Output the (X, Y) coordinate of the center of the cell containing the given text.  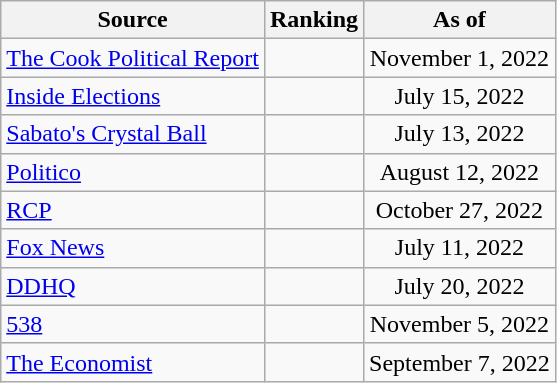
July 11, 2022 (460, 248)
November 5, 2022 (460, 324)
Politico (133, 172)
DDHQ (133, 286)
November 1, 2022 (460, 58)
Fox News (133, 248)
Ranking (314, 20)
July 15, 2022 (460, 96)
October 27, 2022 (460, 210)
August 12, 2022 (460, 172)
As of (460, 20)
September 7, 2022 (460, 362)
Inside Elections (133, 96)
The Economist (133, 362)
Sabato's Crystal Ball (133, 134)
Source (133, 20)
538 (133, 324)
RCP (133, 210)
The Cook Political Report (133, 58)
July 20, 2022 (460, 286)
July 13, 2022 (460, 134)
